Output the [x, y] coordinate of the center of the cell containing the given text.  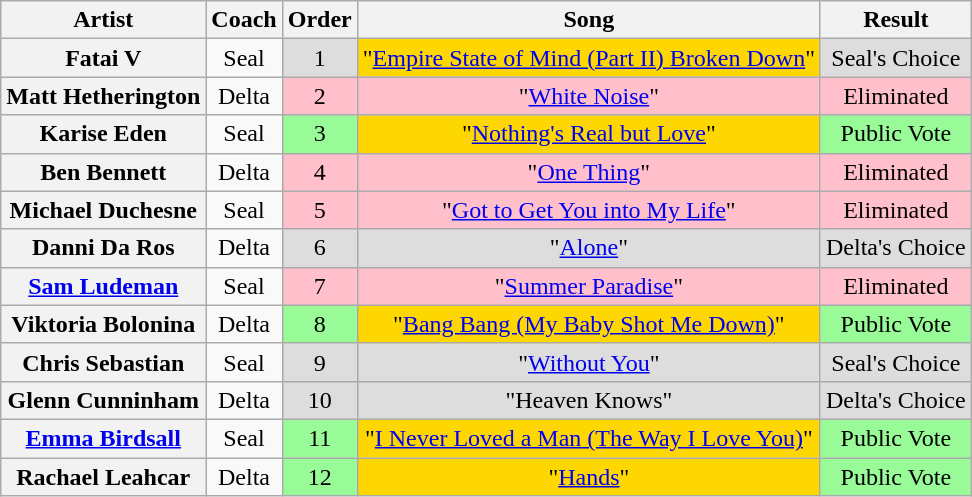
"White Noise" [588, 96]
3 [320, 134]
12 [320, 477]
"Alone" [588, 248]
"Heaven Knows" [588, 400]
"One Thing" [588, 172]
"I Never Loved a Man (The Way I Love You)" [588, 438]
5 [320, 210]
"Hands" [588, 477]
Glenn Cunninham [104, 400]
Artist [104, 20]
"Empire State of Mind (Part II) Broken Down" [588, 58]
Danni Da Ros [104, 248]
11 [320, 438]
Chris Sebastian [104, 362]
9 [320, 362]
Result [896, 20]
2 [320, 96]
Coach [244, 20]
Michael Duchesne [104, 210]
Sam Ludeman [104, 286]
1 [320, 58]
Matt Hetherington [104, 96]
7 [320, 286]
8 [320, 324]
Viktoria Bolonina [104, 324]
Fatai V [104, 58]
4 [320, 172]
Order [320, 20]
Ben Bennett [104, 172]
Rachael Leahcar [104, 477]
"Nothing's Real but Love" [588, 134]
Karise Eden [104, 134]
"Bang Bang (My Baby Shot Me Down)" [588, 324]
"Summer Paradise" [588, 286]
10 [320, 400]
Song [588, 20]
Emma Birdsall [104, 438]
"Got to Get You into My Life" [588, 210]
6 [320, 248]
"Without You" [588, 362]
